Search for the cell housing the specified text and yield its [x, y] center coordinate. 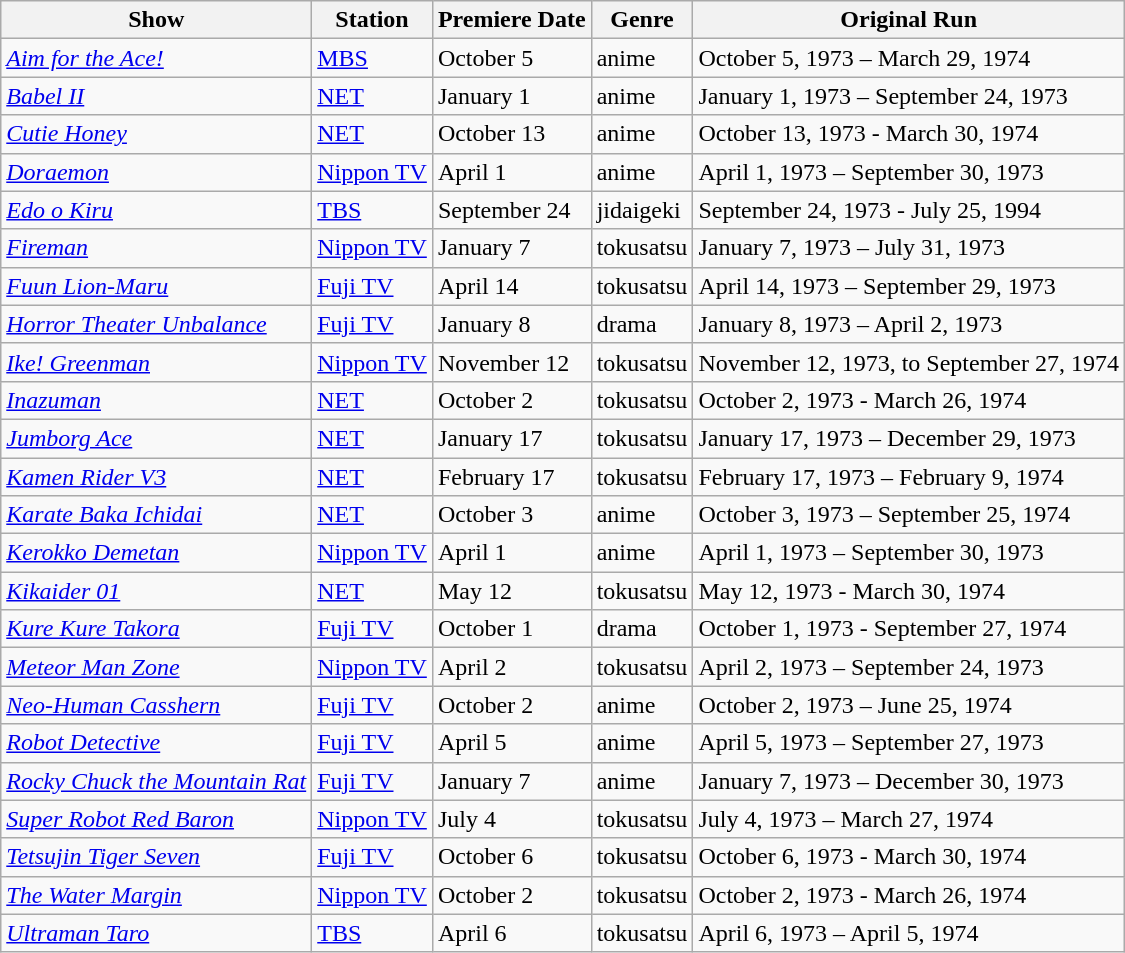
Ike! Greenman [156, 362]
Genre [642, 20]
Original Run [909, 20]
Robot Detective [156, 743]
April 6 [512, 933]
Aim for the Ace! [156, 58]
October 13 [512, 134]
Kikaider 01 [156, 591]
Neo-Human Casshern [156, 705]
October 5, 1973 – March 29, 1974 [909, 58]
Ultraman Taro [156, 933]
Karate Baka Ichidai [156, 515]
July 4 [512, 819]
February 17, 1973 – February 9, 1974 [909, 477]
Edo o Kiru [156, 210]
jidaigeki [642, 210]
April 6, 1973 – April 5, 1974 [909, 933]
February 17 [512, 477]
Cutie Honey [156, 134]
October 13, 1973 - March 30, 1974 [909, 134]
January 17, 1973 – December 29, 1973 [909, 438]
April 5 [512, 743]
April 5, 1973 – September 27, 1973 [909, 743]
Babel II [156, 96]
Show [156, 20]
October 3, 1973 – September 25, 1974 [909, 515]
Premiere Date [512, 20]
April 14, 1973 – September 29, 1973 [909, 286]
January 17 [512, 438]
January 8, 1973 – April 2, 1973 [909, 324]
October 6 [512, 857]
November 12, 1973, to September 27, 1974 [909, 362]
MBS [372, 58]
September 24 [512, 210]
Inazuman [156, 400]
Tetsujin Tiger Seven [156, 857]
Meteor Man Zone [156, 667]
April 14 [512, 286]
October 5 [512, 58]
July 4, 1973 – March 27, 1974 [909, 819]
Fuun Lion-Maru [156, 286]
Jumborg Ace [156, 438]
Kerokko Demetan [156, 553]
May 12 [512, 591]
January 1 [512, 96]
January 8 [512, 324]
Rocky Chuck the Mountain Rat [156, 781]
April 2, 1973 – September 24, 1973 [909, 667]
November 12 [512, 362]
Kamen Rider V3 [156, 477]
May 12, 1973 - March 30, 1974 [909, 591]
Station [372, 20]
October 1 [512, 629]
January 1, 1973 – September 24, 1973 [909, 96]
September 24, 1973 - July 25, 1994 [909, 210]
Super Robot Red Baron [156, 819]
October 6, 1973 - March 30, 1974 [909, 857]
Doraemon [156, 172]
Fireman [156, 248]
October 3 [512, 515]
Kure Kure Takora [156, 629]
October 2, 1973 – June 25, 1974 [909, 705]
January 7, 1973 – July 31, 1973 [909, 248]
April 2 [512, 667]
October 1, 1973 - September 27, 1974 [909, 629]
Horror Theater Unbalance [156, 324]
January 7, 1973 – December 30, 1973 [909, 781]
The Water Margin [156, 895]
